Pinpoint the cell where the given text exists, returning its [X, Y] midpoint coordinate. 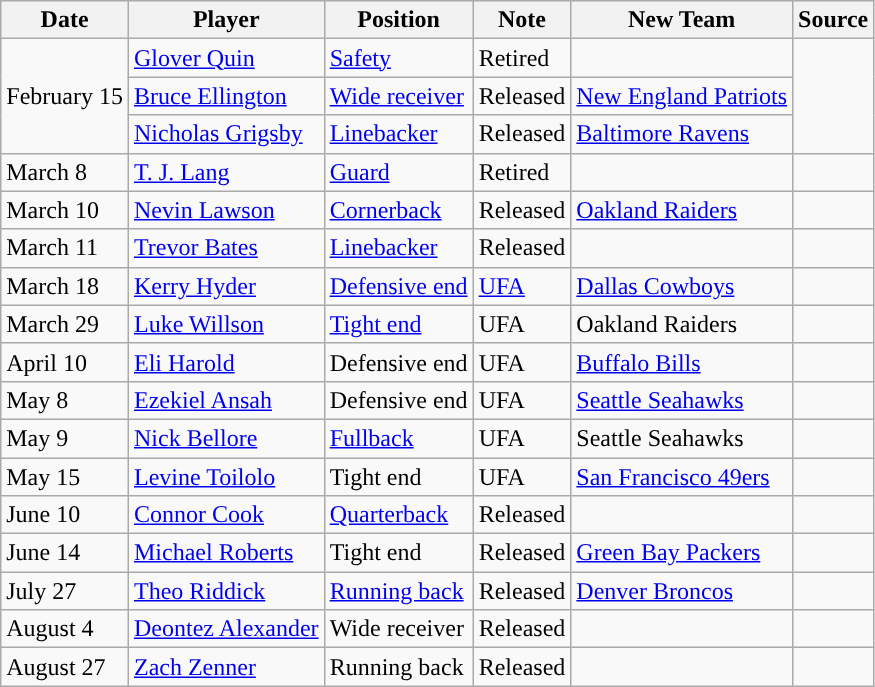
Eli Harold [226, 362]
Player [226, 20]
Baltimore Ravens [682, 134]
Luke Willson [226, 324]
Connor Cook [226, 515]
New Team [682, 20]
Levine Toilolo [226, 477]
Cornerback [398, 210]
June 14 [65, 553]
Trevor Bates [226, 248]
Ezekiel Ansah [226, 400]
Michael Roberts [226, 553]
Source [834, 20]
Note [522, 20]
July 27 [65, 591]
June 10 [65, 515]
Safety [398, 58]
March 10 [65, 210]
May 9 [65, 438]
Guard [398, 172]
Zach Zenner [226, 667]
August 4 [65, 629]
Green Bay Packers [682, 553]
Quarterback [398, 515]
Glover Quin [226, 58]
New England Patriots [682, 96]
Fullback [398, 438]
Buffalo Bills [682, 362]
March 29 [65, 324]
April 10 [65, 362]
May 15 [65, 477]
Nevin Lawson [226, 210]
Kerry Hyder [226, 286]
Denver Broncos [682, 591]
Dallas Cowboys [682, 286]
Bruce Ellington [226, 96]
Position [398, 20]
Deontez Alexander [226, 629]
Nick Bellore [226, 438]
Theo Riddick [226, 591]
T. J. Lang [226, 172]
August 27 [65, 667]
February 15 [65, 96]
March 8 [65, 172]
May 8 [65, 400]
March 11 [65, 248]
San Francisco 49ers [682, 477]
Date [65, 20]
Nicholas Grigsby [226, 134]
March 18 [65, 286]
